Identify which cell holds the provided text, then report its (X, Y) central coordinate. 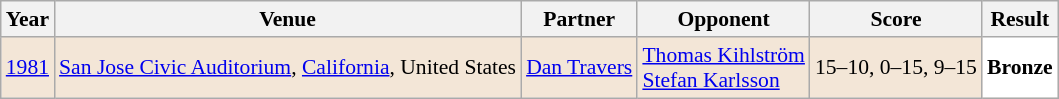
Thomas Kihlström Stefan Karlsson (724, 68)
Year (28, 19)
Result (1020, 19)
Bronze (1020, 68)
15–10, 0–15, 9–15 (896, 68)
Score (896, 19)
Venue (288, 19)
1981 (28, 68)
Dan Travers (579, 68)
Opponent (724, 19)
Partner (579, 19)
San Jose Civic Auditorium, California, United States (288, 68)
